Provide the [X, Y] coordinate of the cell's center where the given text is located.  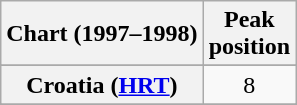
Croatia (HRT) [102, 85]
Chart (1997–1998) [102, 34]
Peakposition [249, 34]
8 [249, 85]
